Determine the (X, Y) coordinate at the center of the cell enclosing the given text.  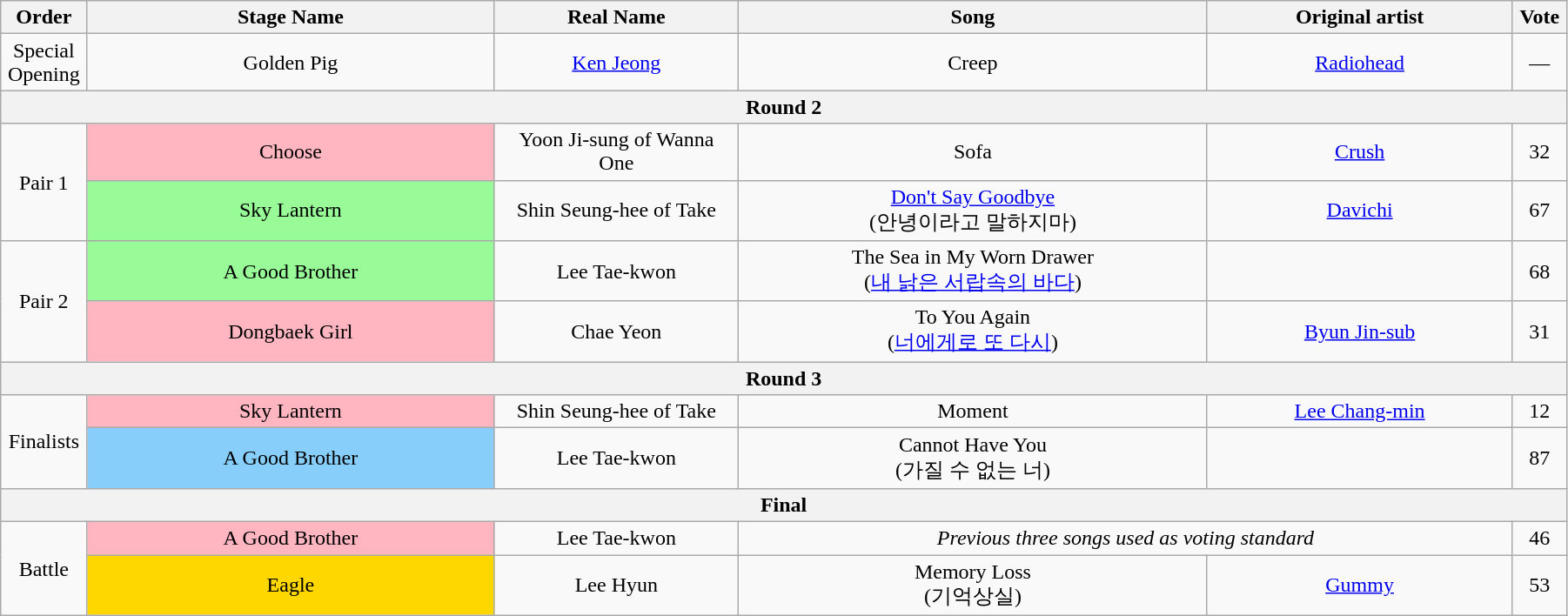
Moment (973, 412)
Round 2 (784, 107)
Golden Pig (291, 63)
Don't Say Goodbye(안녕이라고 말하지마) (973, 211)
Final (784, 505)
31 (1539, 331)
Gummy (1359, 586)
Lee Hyun (616, 586)
Song (973, 17)
Vote (1539, 17)
67 (1539, 211)
Choose (291, 151)
Sofa (973, 151)
Creep (973, 63)
Davichi (1359, 211)
— (1539, 63)
Byun Jin-sub (1359, 331)
Yoon Ji-sung of Wanna One (616, 151)
Chae Yeon (616, 331)
Special Opening (44, 63)
Ken Jeong (616, 63)
Cannot Have You(가질 수 없는 너) (973, 459)
Lee Chang-min (1359, 412)
Stage Name (291, 17)
Battle (44, 568)
Original artist (1359, 17)
Pair 2 (44, 301)
To You Again(너에게로 또 다시) (973, 331)
Order (44, 17)
68 (1539, 271)
Real Name (616, 17)
87 (1539, 459)
Pair 1 (44, 183)
Memory Loss(기억상실) (973, 586)
Finalists (44, 442)
53 (1539, 586)
Crush (1359, 151)
12 (1539, 412)
Eagle (291, 586)
Dongbaek Girl (291, 331)
Previous three songs used as voting standard (1126, 538)
32 (1539, 151)
46 (1539, 538)
Round 3 (784, 378)
The Sea in My Worn Drawer(내 낡은 서랍속의 바다) (973, 271)
Radiohead (1359, 63)
